Return the (x, y) coordinate for the center point of the cell that contains the specified text.  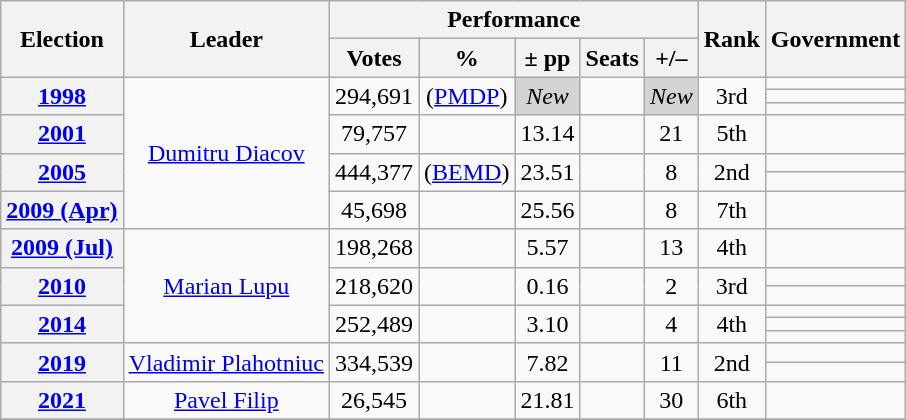
5th (732, 134)
23.51 (548, 172)
4 (671, 324)
Performance (514, 20)
2009 (Apr) (62, 210)
7th (732, 210)
7.82 (548, 362)
Pavel Filip (226, 400)
Votes (374, 58)
2010 (62, 286)
Government (835, 39)
Seats (612, 58)
252,489 (374, 324)
21.81 (548, 400)
6th (732, 400)
30 (671, 400)
11 (671, 362)
% (467, 58)
21 (671, 134)
13.14 (548, 134)
Dumitru Diacov (226, 153)
2014 (62, 324)
5.57 (548, 248)
13 (671, 248)
2001 (62, 134)
(BEMD) (467, 172)
0.16 (548, 286)
3.10 (548, 324)
2005 (62, 172)
294,691 (374, 96)
198,268 (374, 248)
25.56 (548, 210)
Rank (732, 39)
Marian Lupu (226, 286)
444,377 (374, 172)
1998 (62, 96)
334,539 (374, 362)
218,620 (374, 286)
± pp (548, 58)
26,545 (374, 400)
(PMDP) (467, 96)
79,757 (374, 134)
2019 (62, 362)
2021 (62, 400)
Vladimir Plahotniuc (226, 362)
+/– (671, 58)
2009 (Jul) (62, 248)
Leader (226, 39)
2 (671, 286)
Election (62, 39)
45,698 (374, 210)
